Determine the [X, Y] coordinate at the center of the cell enclosing the given text.  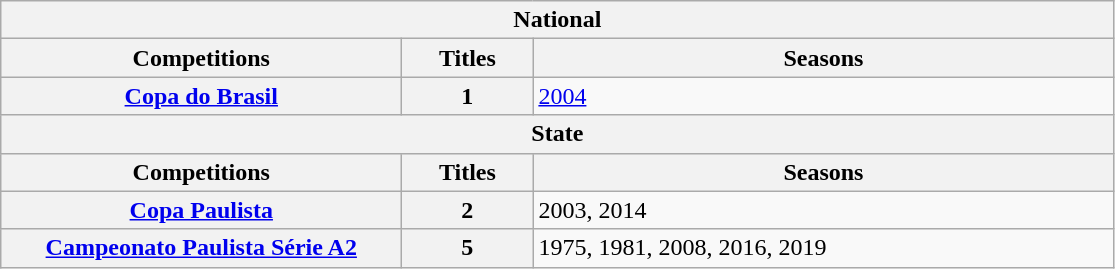
Campeonato Paulista Série A2 [202, 248]
2003, 2014 [824, 210]
1 [468, 96]
2 [468, 210]
2004 [824, 96]
State [558, 134]
5 [468, 248]
1975, 1981, 2008, 2016, 2019 [824, 248]
National [558, 20]
Copa do Brasil [202, 96]
Copa Paulista [202, 210]
